Identify which cell holds the provided text, then report its [X, Y] central coordinate. 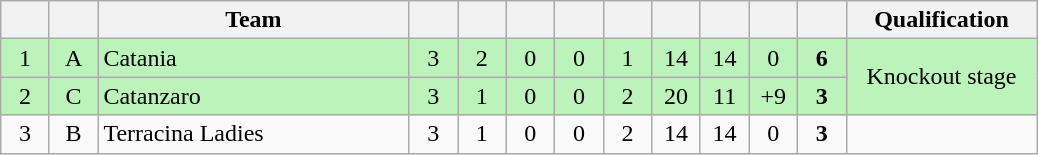
Catania [254, 58]
A [74, 58]
Knockout stage [942, 77]
C [74, 96]
Team [254, 20]
6 [822, 58]
20 [676, 96]
B [74, 134]
Qualification [942, 20]
Catanzaro [254, 96]
11 [724, 96]
+9 [774, 96]
Terracina Ladies [254, 134]
